Extract the [X, Y] coordinate from the center of the cell holding the provided text.  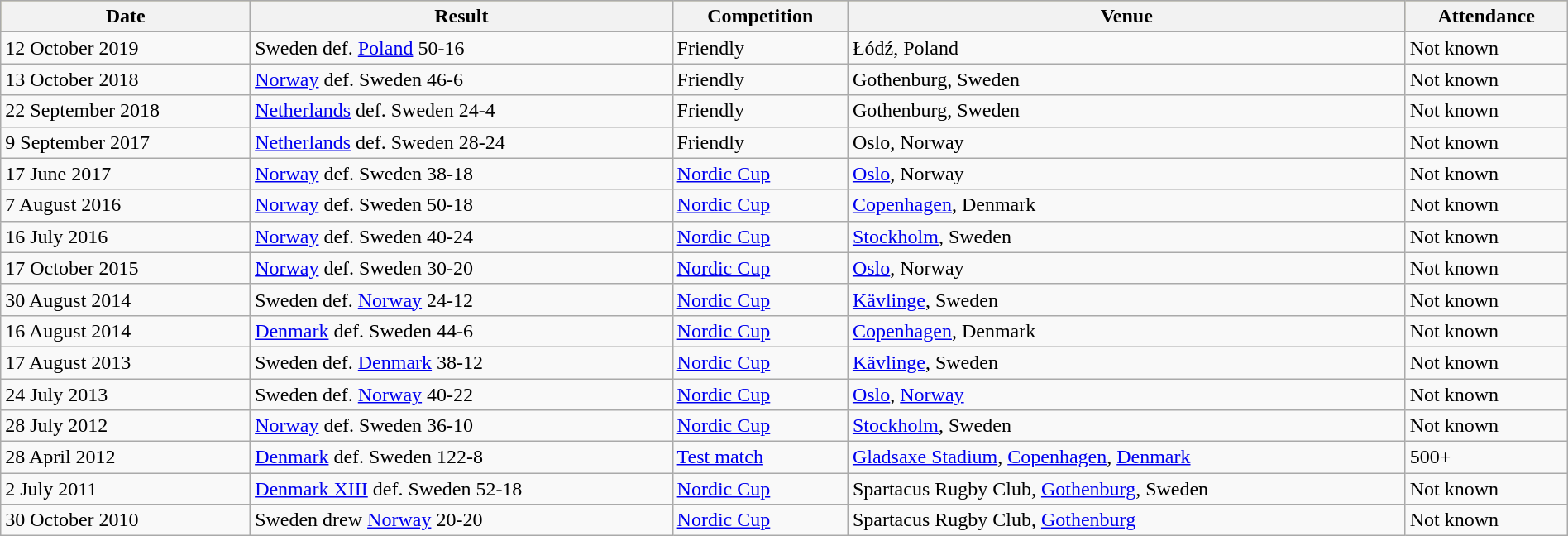
17 June 2017 [126, 174]
Sweden drew Norway 20-20 [461, 520]
30 October 2010 [126, 520]
13 October 2018 [126, 79]
24 July 2013 [126, 395]
Norway def. Sweden 38-18 [461, 174]
28 April 2012 [126, 457]
Attendance [1486, 17]
Sweden def. Norway 40-22 [461, 395]
Venue [1126, 17]
30 August 2014 [126, 299]
2 July 2011 [126, 489]
Denmark def. Sweden 122-8 [461, 457]
Sweden def. Denmark 38-12 [461, 362]
500+ [1486, 457]
16 July 2016 [126, 237]
Denmark def. Sweden 44-6 [461, 331]
Norway def. Sweden 30-20 [461, 268]
Competition [760, 17]
Sweden def. Norway 24-12 [461, 299]
Date [126, 17]
Sweden def. Poland 50-16 [461, 48]
17 October 2015 [126, 268]
Gladsaxe Stadium, Copenhagen, Denmark [1126, 457]
16 August 2014 [126, 331]
Result [461, 17]
Norway def. Sweden 50-18 [461, 205]
Netherlands def. Sweden 24-4 [461, 111]
Denmark XIII def. Sweden 52-18 [461, 489]
Norway def. Sweden 40-24 [461, 237]
Norway def. Sweden 46-6 [461, 79]
Norway def. Sweden 36-10 [461, 426]
12 October 2019 [126, 48]
Spartacus Rugby Club, Gothenburg [1126, 520]
Spartacus Rugby Club, Gothenburg, Sweden [1126, 489]
17 August 2013 [126, 362]
Łódź, Poland [1126, 48]
Netherlands def. Sweden 28-24 [461, 142]
9 September 2017 [126, 142]
28 July 2012 [126, 426]
Test match [760, 457]
7 August 2016 [126, 205]
22 September 2018 [126, 111]
